Identify which cell holds the provided text, then report its (X, Y) central coordinate. 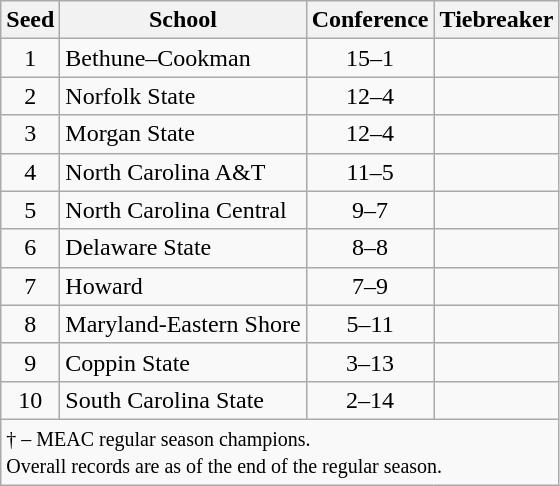
School (183, 20)
Delaware State (183, 248)
7 (30, 286)
11–5 (370, 172)
2–14 (370, 400)
Howard (183, 286)
3–13 (370, 362)
8–8 (370, 248)
10 (30, 400)
South Carolina State (183, 400)
Seed (30, 20)
5 (30, 210)
9 (30, 362)
4 (30, 172)
7–9 (370, 286)
Norfolk State (183, 96)
Maryland-Eastern Shore (183, 324)
9–7 (370, 210)
1 (30, 58)
15–1 (370, 58)
Tiebreaker (496, 20)
5–11 (370, 324)
North Carolina Central (183, 210)
Bethune–Cookman (183, 58)
2 (30, 96)
6 (30, 248)
3 (30, 134)
Conference (370, 20)
8 (30, 324)
Morgan State (183, 134)
† – MEAC regular season champions.Overall records are as of the end of the regular season. (280, 452)
North Carolina A&T (183, 172)
Coppin State (183, 362)
